Find where the given text appears and provide that cell's center as (X, Y) coordinate. 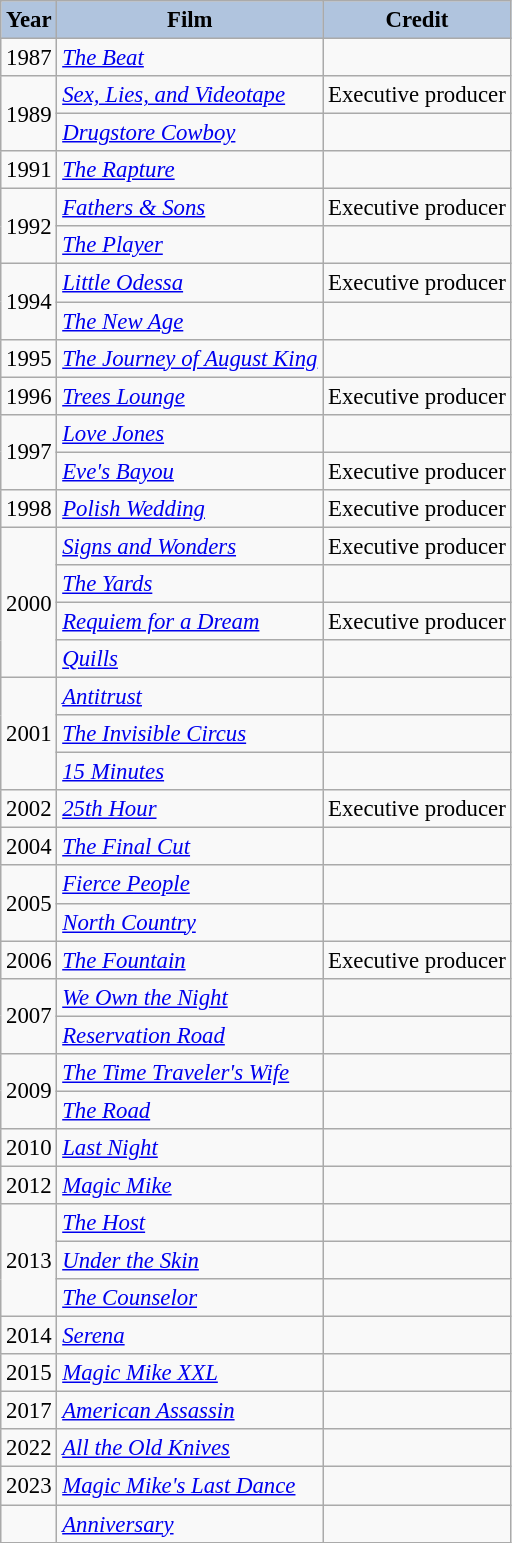
Fierce People (190, 885)
Sex, Lies, and Videotape (190, 95)
The Yards (190, 584)
2014 (29, 1336)
2009 (29, 1092)
Magic Mike's Last Dance (190, 1486)
2015 (29, 1373)
The Time Traveler's Wife (190, 1073)
Signs and Wonders (190, 546)
Love Jones (190, 433)
Year (29, 20)
1998 (29, 509)
Film (190, 20)
2010 (29, 1148)
Eve's Bayou (190, 471)
Reservation Road (190, 1035)
The Final Cut (190, 847)
North Country (190, 922)
2001 (29, 734)
We Own the Night (190, 997)
2022 (29, 1449)
1994 (29, 302)
All the Old Knives (190, 1449)
Under the Skin (190, 1261)
Drugstore Cowboy (190, 133)
1995 (29, 358)
2005 (29, 904)
2017 (29, 1411)
Fathers & Sons (190, 208)
Last Night (190, 1148)
2012 (29, 1185)
The Rapture (190, 170)
American Assassin (190, 1411)
2007 (29, 1016)
The Journey of August King (190, 358)
Polish Wedding (190, 509)
Little Odessa (190, 283)
Anniversary (190, 1524)
The Fountain (190, 960)
Antitrust (190, 697)
25th Hour (190, 809)
1992 (29, 226)
The Invisible Circus (190, 734)
Credit (417, 20)
The Beat (190, 58)
Quills (190, 659)
2000 (29, 602)
1991 (29, 170)
The Counselor (190, 1298)
2023 (29, 1486)
2013 (29, 1260)
The Player (190, 245)
The Road (190, 1110)
1997 (29, 452)
Magic Mike XXL (190, 1373)
Serena (190, 1336)
15 Minutes (190, 772)
The New Age (190, 321)
Magic Mike (190, 1185)
2006 (29, 960)
Requiem for a Dream (190, 621)
Trees Lounge (190, 396)
The Host (190, 1223)
1987 (29, 58)
1996 (29, 396)
2002 (29, 809)
2004 (29, 847)
1989 (29, 114)
